Scan for the cell matching the given text and deliver its [x, y] coordinate at center. 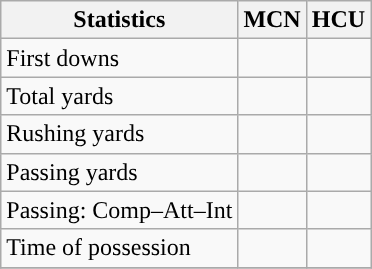
First downs [120, 58]
Passing yards [120, 172]
MCN [272, 20]
Total yards [120, 96]
Time of possession [120, 248]
HCU [338, 20]
Rushing yards [120, 134]
Statistics [120, 20]
Passing: Comp–Att–Int [120, 210]
